Pinpoint the cell where the given text exists, returning its [x, y] midpoint coordinate. 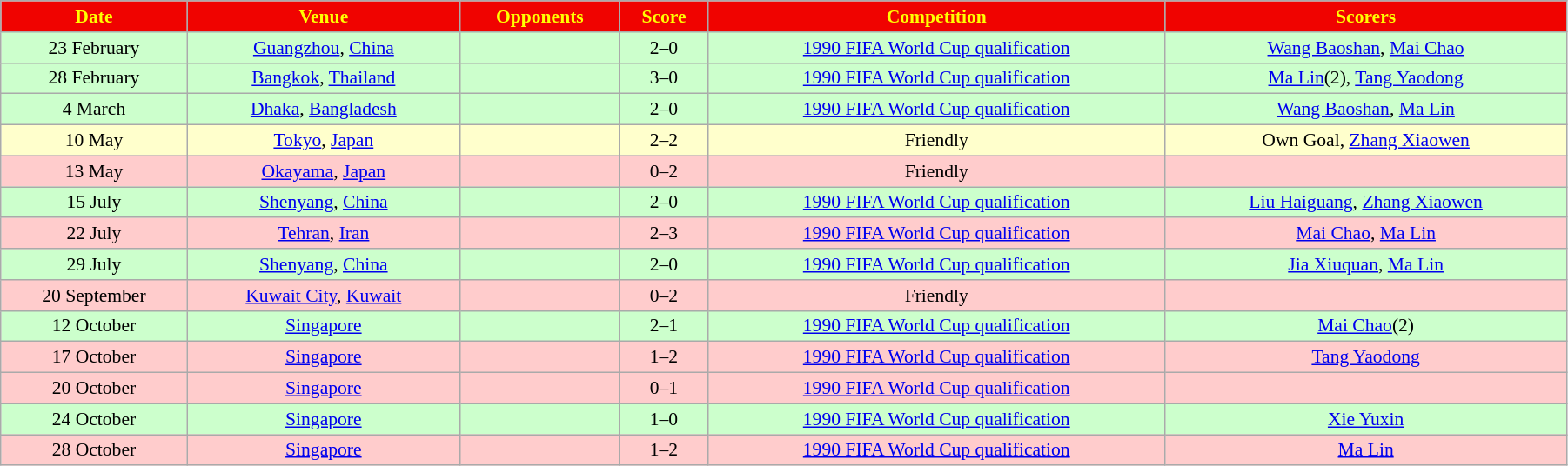
20 September [94, 296]
Own Goal, Zhang Xiaowen [1366, 141]
Tehran, Iran [324, 234]
20 October [94, 389]
13 May [94, 171]
0–1 [664, 389]
17 October [94, 357]
22 July [94, 234]
Mai Chao(2) [1366, 326]
Xie Yuxin [1366, 419]
2–3 [664, 234]
Guangzhou, China [324, 48]
12 October [94, 326]
Wang Baoshan, Ma Lin [1366, 110]
Tokyo, Japan [324, 141]
10 May [94, 141]
Scorers [1366, 17]
Competition [936, 17]
3–0 [664, 78]
Wang Baoshan, Mai Chao [1366, 48]
15 July [94, 203]
Date [94, 17]
1–0 [664, 419]
Score [664, 17]
Mai Chao, Ma Lin [1366, 234]
28 October [94, 450]
Liu Haiguang, Zhang Xiaowen [1366, 203]
24 October [94, 419]
28 February [94, 78]
Ma Lin(2), Tang Yaodong [1366, 78]
Venue [324, 17]
Bangkok, Thailand [324, 78]
Tang Yaodong [1366, 357]
Opponents [540, 17]
29 July [94, 264]
23 February [94, 48]
2–1 [664, 326]
4 March [94, 110]
Ma Lin [1366, 450]
2–2 [664, 141]
Dhaka, Bangladesh [324, 110]
Kuwait City, Kuwait [324, 296]
Jia Xiuquan, Ma Lin [1366, 264]
Okayama, Japan [324, 171]
